Provide the [X, Y] coordinate of the cell's center where the given text is located.  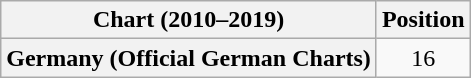
Position [423, 20]
Chart (2010–2019) [189, 20]
16 [423, 58]
Germany (Official German Charts) [189, 58]
